Scan for the cell matching the given text and deliver its [X, Y] coordinate at center. 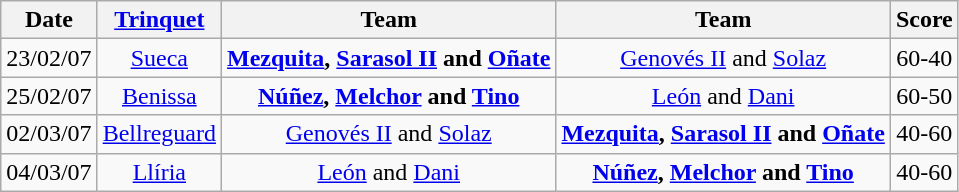
Date [49, 20]
Trinquet [159, 20]
04/03/07 [49, 172]
60-40 [924, 58]
23/02/07 [49, 58]
Benissa [159, 96]
02/03/07 [49, 134]
Llíria [159, 172]
Bellreguard [159, 134]
25/02/07 [49, 96]
Sueca [159, 58]
60-50 [924, 96]
Score [924, 20]
